Pinpoint the cell where the given text exists, returning its (x, y) midpoint coordinate. 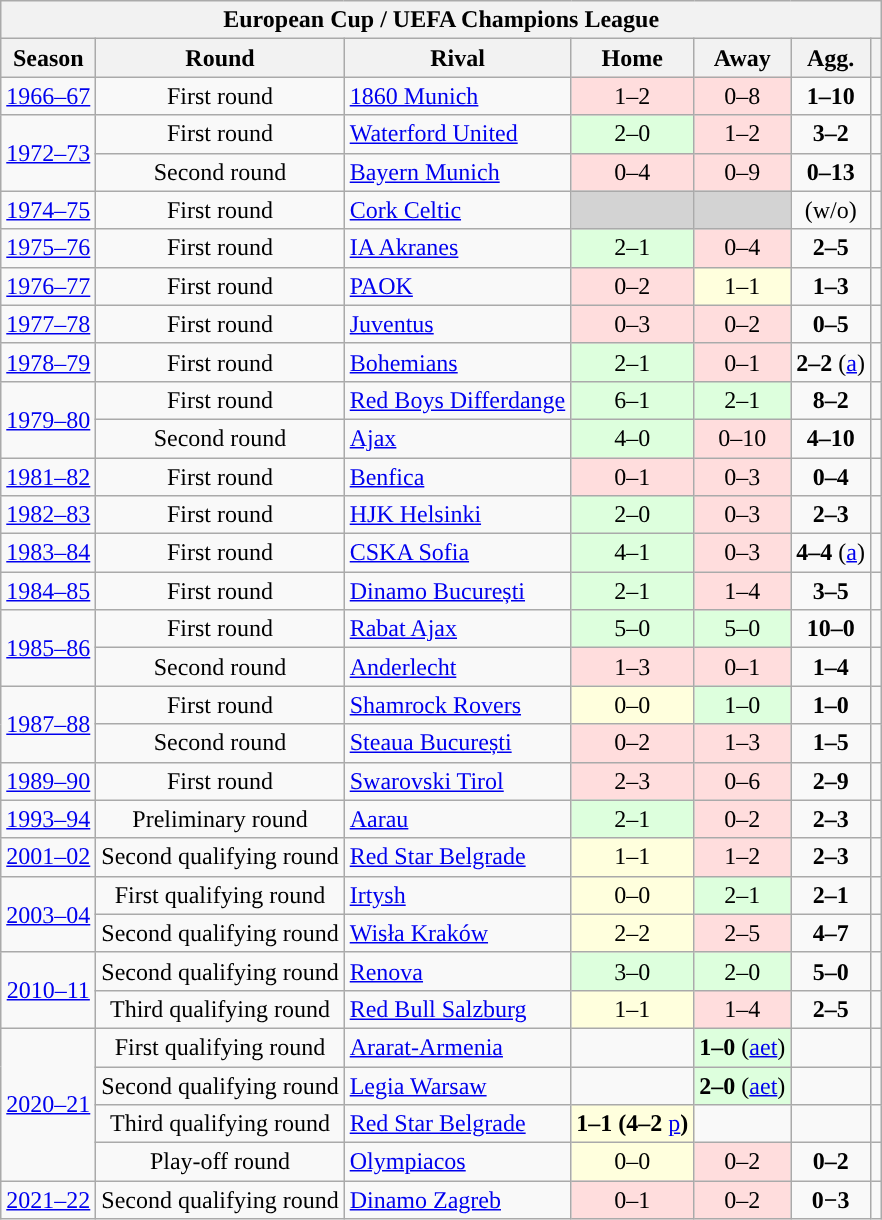
1984–85 (48, 591)
1979–80 (48, 419)
1–0 (aet) (742, 1047)
2–2 (a) (831, 362)
2020–21 (48, 1104)
Wisła Kraków (458, 933)
2–2 (632, 933)
1977–78 (48, 324)
4–1 (632, 553)
2–0 (aet) (742, 1085)
1–1 (4–2 p) (632, 1124)
HJK Helsinki (458, 515)
1975–76 (48, 248)
Dinamo Zagreb (458, 1200)
Juventus (458, 324)
3–0 (632, 971)
Red Bull Salzburg (458, 1009)
2003–04 (48, 914)
European Cup / UEFA Champions League (442, 20)
Rival (458, 58)
Benfica (458, 477)
6–1 (632, 400)
Legia Warsaw (458, 1085)
1–5 (831, 743)
Round (220, 58)
4–10 (831, 438)
8–2 (831, 400)
1972–73 (48, 153)
1–10 (831, 96)
Play-off round (220, 1162)
1976–77 (48, 286)
2021–22 (48, 1200)
0−3 (831, 1200)
Anderlecht (458, 667)
0–6 (742, 781)
0–13 (831, 172)
4–4 (a) (831, 553)
Ararat-Armenia (458, 1047)
3–5 (831, 591)
Ajax (458, 438)
Shamrock Rovers (458, 705)
Dinamo București (458, 591)
0–8 (742, 96)
Swarovski Tirol (458, 781)
Season (48, 58)
1985–86 (48, 648)
Rabat Ajax (458, 629)
1974–75 (48, 210)
Red Boys Differdange (458, 400)
2–9 (831, 781)
PAOK (458, 286)
1966–67 (48, 96)
4–0 (632, 438)
Preliminary round (220, 819)
1860 Munich (458, 96)
Waterford United (458, 134)
Irtysh (458, 895)
1983–84 (48, 553)
1993–94 (48, 819)
0–5 (831, 324)
Home (632, 58)
CSKA Sofia (458, 553)
Away (742, 58)
0–9 (742, 172)
10–0 (831, 629)
Bohemians (458, 362)
3–2 (831, 134)
1989–90 (48, 781)
Renova (458, 971)
Olympiacos (458, 1162)
IA Akranes (458, 248)
2010–11 (48, 990)
Aarau (458, 819)
Cork Celtic (458, 210)
2001–02 (48, 857)
1978–79 (48, 362)
1981–82 (48, 477)
1987–88 (48, 724)
(w/o) (831, 210)
Agg. (831, 58)
0–10 (742, 438)
Steaua București (458, 743)
4–7 (831, 933)
1982–83 (48, 515)
Bayern Munich (458, 172)
